Search for the cell housing the specified text and yield its [x, y] center coordinate. 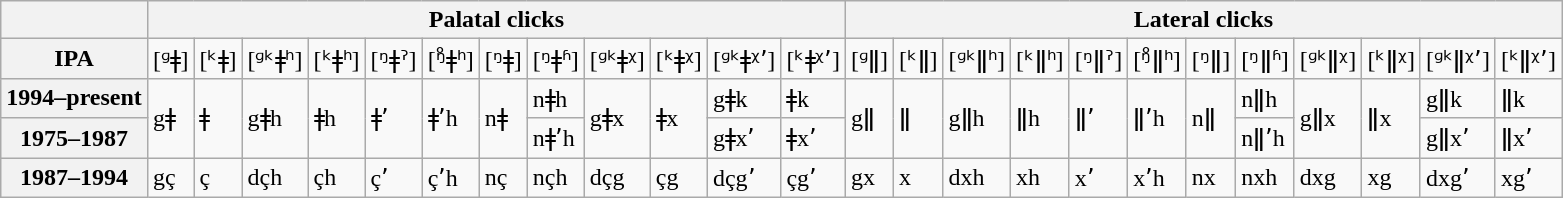
xh [1040, 178]
[ᵑǁʱ] [1266, 59]
xg [1392, 178]
[ᶢᵏǂᵡʼ] [744, 59]
[ᶢᵏǁᵡʼ] [1458, 59]
ǂk [814, 98]
1994–present [74, 98]
[ᵑ̊ǁʰ] [1158, 59]
ǁh [1040, 118]
[ᵏǁʰ] [1040, 59]
dçg [617, 178]
gç [170, 178]
[ᵏǂ] [218, 59]
nç [503, 178]
gǂxʼ [744, 138]
[ᵑ̊ǂʰ] [450, 59]
ǂxʼ [814, 138]
[ᵏǂᵡʼ] [814, 59]
Palatal clicks [496, 20]
[ᶢᵏǁʰ] [977, 59]
gǁ [869, 118]
ǁʼ [1098, 118]
gǁh [977, 118]
ǁx [1392, 118]
[ᵑǂʱ] [556, 59]
1987–1994 [74, 178]
gǁk [1458, 98]
nx [1211, 178]
gx [869, 178]
çg [678, 178]
dçgʼ [744, 178]
nǁh [1266, 98]
nǂh [556, 98]
nǁ [1211, 118]
gǂh [275, 118]
gǁxʼ [1458, 138]
[ᵑǁ] [1211, 59]
dçh [275, 178]
Lateral clicks [1203, 20]
[ᶢᵏǂᵡ] [617, 59]
nǁʼh [1266, 138]
çʼ [394, 178]
[ᶢǂ] [170, 59]
nǂʼh [556, 138]
[ᵑǂˀ] [394, 59]
dxgʼ [1458, 178]
ǂʼh [450, 118]
[ᵏǂᵡ] [678, 59]
x [918, 178]
[ᵑǁˀ] [1098, 59]
gǂk [744, 98]
[ᵏǁ] [918, 59]
ǁ [918, 118]
ǁxʼ [1528, 138]
ǂh [336, 118]
IPA [74, 59]
[ᵏǁᵡʼ] [1528, 59]
nǂ [503, 118]
ǁʼh [1158, 118]
ǂ [218, 118]
gǂ [170, 118]
nçh [556, 178]
ǂʼ [394, 118]
çh [336, 178]
gǁx [1328, 118]
ç [218, 178]
ǂx [678, 118]
gǂx [617, 118]
dxg [1328, 178]
[ᶢᵏǂʰ] [275, 59]
[ᶢᵏǁᵡ] [1328, 59]
xgʼ [1528, 178]
[ᵏǂʰ] [336, 59]
[ᵏǁᵡ] [1392, 59]
nxh [1266, 178]
dxh [977, 178]
ǁk [1528, 98]
xʼh [1158, 178]
çgʼ [814, 178]
çʼh [450, 178]
[ᶢǁ] [869, 59]
xʼ [1098, 178]
1975–1987 [74, 138]
[ᵑǂ] [503, 59]
